Identify which cell holds the provided text, then report its (x, y) central coordinate. 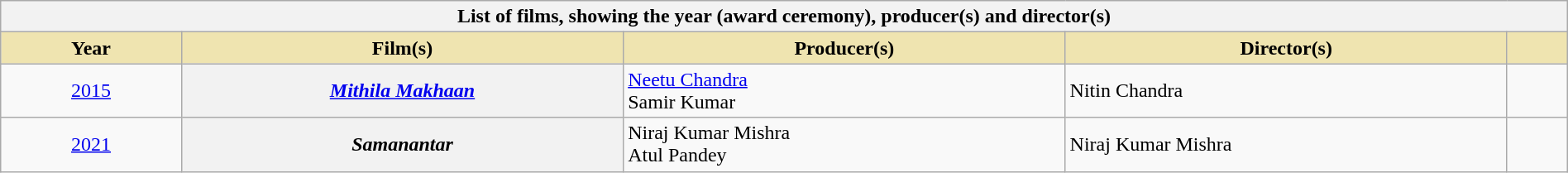
Niraj Kumar Mishra (1286, 144)
Nitin Chandra (1286, 91)
Year (91, 48)
2015 (91, 91)
Producer(s) (844, 48)
Director(s) (1286, 48)
Samanantar (402, 144)
Mithila Makhaan (402, 91)
Niraj Kumar Mishra Atul Pandey (844, 144)
Neetu ChandraSamir Kumar (844, 91)
Film(s) (402, 48)
List of films, showing the year (award ceremony), producer(s) and director(s) (784, 17)
2021 (91, 144)
